Return the [X, Y] coordinate for the center point of the cell that contains the specified text.  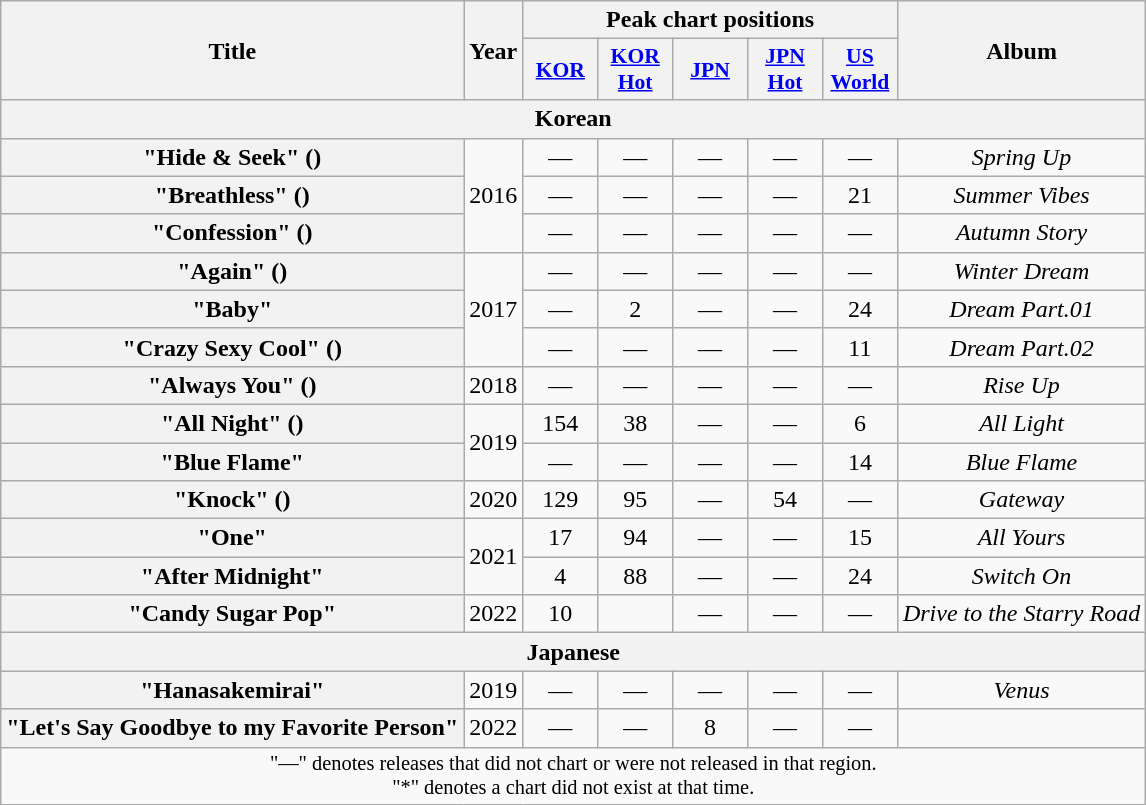
"Candy Sugar Pop" [232, 614]
2 [636, 309]
88 [636, 576]
38 [636, 423]
154 [560, 423]
6 [860, 423]
4 [560, 576]
Drive to the Starry Road [1021, 614]
"Always You" () [232, 385]
All Light [1021, 423]
2017 [494, 309]
17 [560, 538]
2021 [494, 557]
Dream Part.02 [1021, 347]
"After Midnight" [232, 576]
2016 [494, 195]
"Baby" [232, 309]
Spring Up [1021, 157]
8 [710, 728]
Peak chart positions [710, 20]
Switch On [1021, 576]
15 [860, 538]
"Knock" () [232, 500]
Korean [574, 119]
Title [232, 50]
94 [636, 538]
Venus [1021, 690]
"Let's Say Goodbye to my Favorite Person" [232, 728]
JPN [710, 70]
"Hanasakemirai" [232, 690]
Year [494, 50]
10 [560, 614]
USWorld [860, 70]
Gateway [1021, 500]
2018 [494, 385]
All Yours [1021, 538]
Winter Dream [1021, 271]
14 [860, 461]
Summer Vibes [1021, 195]
"Crazy Sexy Cool" () [232, 347]
Album [1021, 50]
"Blue Flame" [232, 461]
KOR [560, 70]
"Hide & Seek" () [232, 157]
Japanese [574, 652]
"Breathless" () [232, 195]
Rise Up [1021, 385]
Blue Flame [1021, 461]
95 [636, 500]
"All Night" () [232, 423]
Dream Part.01 [1021, 309]
"Confession" () [232, 233]
KORHot [636, 70]
54 [786, 500]
JPNHot [786, 70]
21 [860, 195]
2020 [494, 500]
Autumn Story [1021, 233]
"One" [232, 538]
11 [860, 347]
"—" denotes releases that did not chart or were not released in that region."*" denotes a chart did not exist at that time. [574, 776]
129 [560, 500]
"Again" () [232, 271]
